Return [X, Y] of the center of cell containing provided text 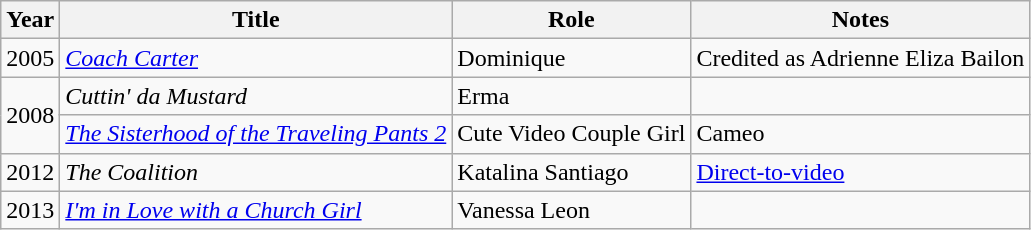
2005 [30, 58]
Cute Video Couple Girl [572, 134]
Cameo [860, 134]
Vanessa Leon [572, 210]
The Sisterhood of the Traveling Pants 2 [256, 134]
Erma [572, 96]
Credited as Adrienne Eliza Bailon [860, 58]
Role [572, 20]
2012 [30, 172]
Coach Carter [256, 58]
Year [30, 20]
Title [256, 20]
Dominique [572, 58]
Katalina Santiago [572, 172]
Direct-to-video [860, 172]
2013 [30, 210]
The Coalition [256, 172]
I'm in Love with a Church Girl [256, 210]
2008 [30, 115]
Notes [860, 20]
Cuttin' da Mustard [256, 96]
